Provide the (x, y) coordinate of the cell's center where the given text is located.  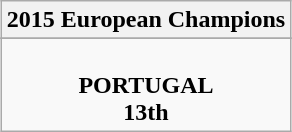
2015 European Champions (146, 20)
PORTUGAL13th (146, 85)
